Detect which cell encompasses the target text, then output its [x, y] center coordinate. 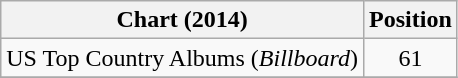
Chart (2014) [182, 20]
Position [411, 20]
61 [411, 58]
US Top Country Albums (Billboard) [182, 58]
